Identify which cell holds the provided text, then report its (x, y) central coordinate. 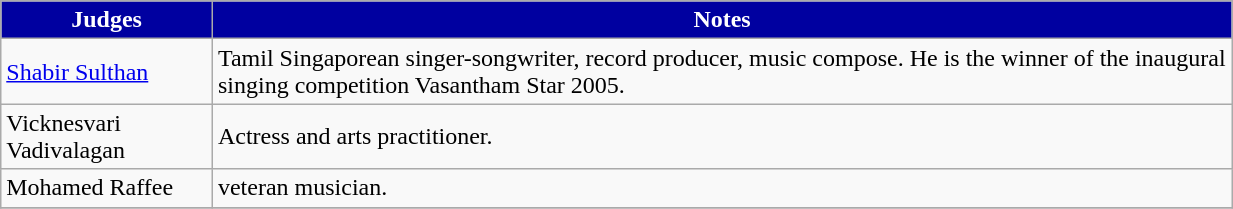
Notes (722, 20)
Shabir Sulthan (107, 72)
Mohamed Raffee (107, 188)
Actress and arts practitioner. (722, 136)
veteran musician. (722, 188)
Tamil Singaporean singer-songwriter, record producer, music compose. He is the winner of the inaugural singing competition Vasantham Star 2005. (722, 72)
Vicknesvari Vadivalagan (107, 136)
Judges (107, 20)
